For the text-containing cell, return its midpoint in [X, Y] coordinate format. 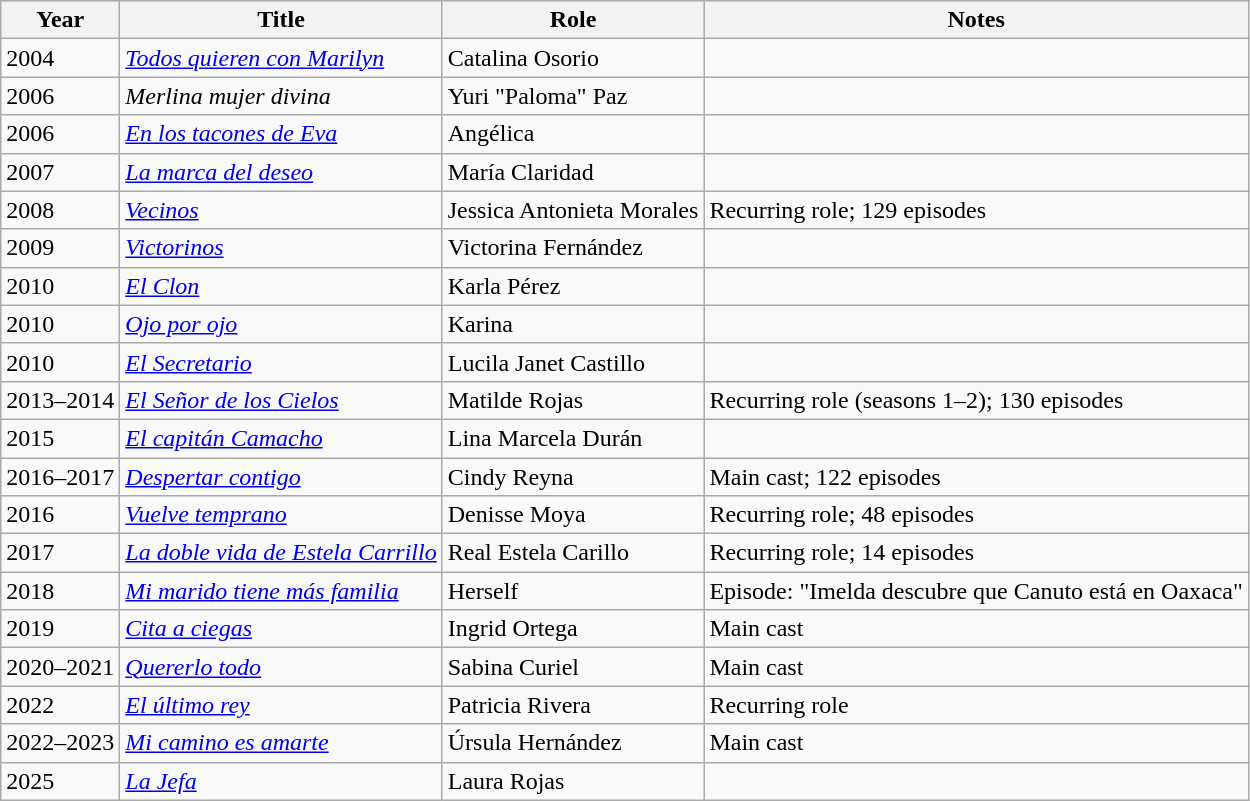
Year [60, 20]
Úrsula Hernández [573, 743]
Angélica [573, 134]
Herself [573, 591]
La Jefa [281, 781]
2017 [60, 553]
Despertar contigo [281, 477]
Recurring role; 129 episodes [976, 210]
El Señor de los Cielos [281, 400]
Episode: "Imelda descubre que Canuto está en Oaxaca" [976, 591]
Merlina mujer divina [281, 96]
Recurring role [976, 705]
Sabina Curiel [573, 667]
Vecinos [281, 210]
Jessica Antonieta Morales [573, 210]
2008 [60, 210]
Karla Pérez [573, 286]
El capitán Camacho [281, 438]
María Claridad [573, 172]
Catalina Osorio [573, 58]
Role [573, 20]
Patricia Rivera [573, 705]
2025 [60, 781]
2020–2021 [60, 667]
2007 [60, 172]
Recurring role; 14 episodes [976, 553]
Real Estela Carillo [573, 553]
La marca del deseo [281, 172]
El Secretario [281, 362]
Main cast; 122 episodes [976, 477]
2022–2023 [60, 743]
2016–2017 [60, 477]
Lucila Janet Castillo [573, 362]
2015 [60, 438]
2004 [60, 58]
Cindy Reyna [573, 477]
2013–2014 [60, 400]
Ingrid Ortega [573, 629]
En los tacones de Eva [281, 134]
Recurring role (seasons 1–2); 130 episodes [976, 400]
Ojo por ojo [281, 324]
Title [281, 20]
Laura Rojas [573, 781]
La doble vida de Estela Carrillo [281, 553]
2009 [60, 248]
Vuelve temprano [281, 515]
Quererlo todo [281, 667]
Mi marido tiene más familia [281, 591]
Yuri "Paloma" Paz [573, 96]
2022 [60, 705]
Notes [976, 20]
Matilde Rojas [573, 400]
Recurring role; 48 episodes [976, 515]
Cita a ciegas [281, 629]
2018 [60, 591]
Victorinos [281, 248]
Todos quieren con Marilyn [281, 58]
Mi camino es amarte [281, 743]
2019 [60, 629]
2016 [60, 515]
El Clon [281, 286]
Denisse Moya [573, 515]
El último rey [281, 705]
Karina [573, 324]
Lina Marcela Durán [573, 438]
Victorina Fernández [573, 248]
